Determine the (X, Y) coordinate at the center of the cell enclosing the given text.  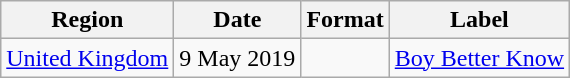
Boy Better Know (479, 58)
9 May 2019 (238, 58)
Date (238, 20)
Region (88, 20)
United Kingdom (88, 58)
Label (479, 20)
Format (345, 20)
